Scan for the cell matching the given text and deliver its (X, Y) coordinate at center. 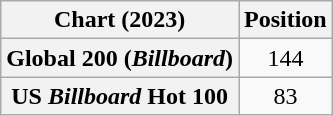
Global 200 (Billboard) (120, 58)
US Billboard Hot 100 (120, 96)
144 (285, 58)
Chart (2023) (120, 20)
Position (285, 20)
83 (285, 96)
